Determine the [X, Y] coordinate at the center of the cell enclosing the given text.  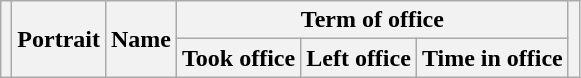
Left office [359, 58]
Time in office [492, 58]
Portrait [59, 39]
Term of office [373, 20]
Took office [239, 58]
Name [140, 39]
